Search for the cell housing the specified text and yield its (X, Y) center coordinate. 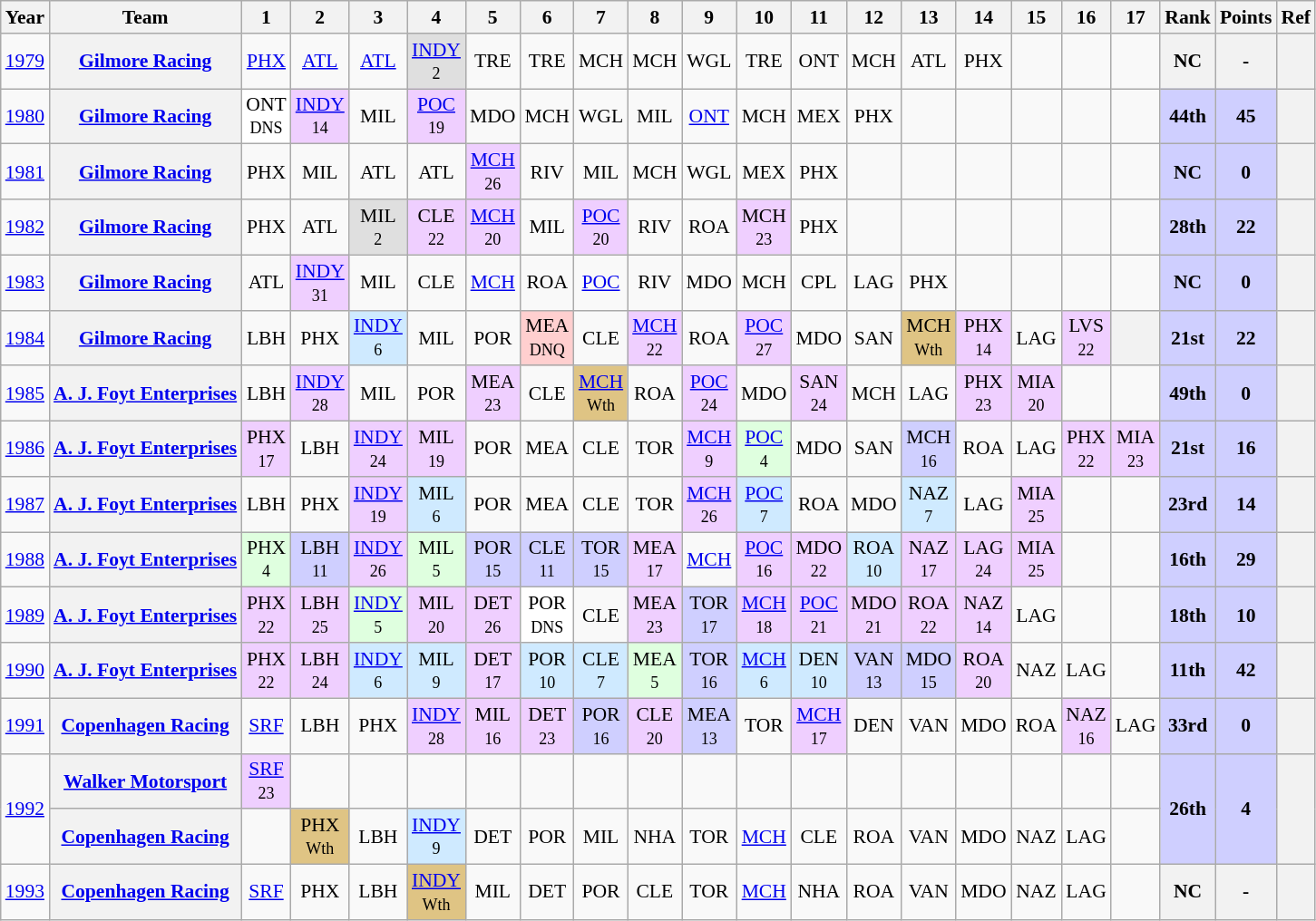
MIL9 (436, 671)
MCH18 (764, 615)
1989 (25, 615)
1983 (25, 283)
NAZ16 (1086, 725)
1985 (25, 393)
LBH25 (320, 615)
PHX17 (266, 450)
INDY9 (436, 838)
TOR17 (709, 615)
CLE7 (600, 671)
POR15 (493, 560)
12 (874, 17)
MCH23 (764, 227)
29 (1246, 560)
POC7 (764, 504)
POC27 (764, 337)
15 (1037, 17)
ONTDNS (266, 116)
Team (145, 17)
CPL (820, 283)
LVS22 (1086, 337)
ROA10 (874, 560)
Walker Motorsport (145, 781)
CLE22 (436, 227)
MDO22 (820, 560)
Ref (1296, 17)
POC16 (764, 560)
Rank (1188, 17)
CLE11 (548, 560)
MIL16 (493, 725)
28th (1188, 227)
18th (1188, 615)
ROA22 (929, 615)
MCH22 (655, 337)
MIL5 (436, 560)
POC (600, 283)
1984 (25, 337)
LBH24 (320, 671)
ROA20 (983, 671)
16th (1188, 560)
26th (1188, 809)
1993 (25, 892)
DET23 (548, 725)
1979 (25, 62)
MDO21 (874, 615)
MEA13 (709, 725)
PHX4 (266, 560)
Year (25, 17)
33rd (1188, 725)
INDY2 (436, 62)
SAN24 (820, 393)
42 (1246, 671)
6 (548, 17)
49th (1188, 393)
NAZ17 (929, 560)
INDY19 (378, 504)
NAZ7 (929, 504)
DET26 (493, 615)
1988 (25, 560)
Points (1246, 17)
1991 (25, 725)
INDY31 (320, 283)
44th (1188, 116)
TOR16 (709, 671)
MEA5 (655, 671)
TOR15 (600, 560)
PHX23 (983, 393)
SRF23 (266, 781)
MIL6 (436, 504)
MEADNQ (548, 337)
INDY24 (378, 450)
PORDNS (548, 615)
MCH6 (764, 671)
11 (820, 17)
MIA20 (1037, 393)
7 (600, 17)
1980 (25, 116)
5 (493, 17)
17 (1136, 17)
POC19 (436, 116)
MCH17 (820, 725)
MCH20 (493, 227)
1986 (25, 450)
45 (1246, 116)
NAZ14 (983, 615)
DET17 (493, 671)
LBH11 (320, 560)
23rd (1188, 504)
DEN (874, 725)
POC20 (600, 227)
MIA23 (1136, 450)
CLE20 (655, 725)
8 (655, 17)
MIL20 (436, 615)
1 (266, 17)
11th (1188, 671)
PHXWth (320, 838)
POC21 (820, 615)
1981 (25, 172)
MIL2 (378, 227)
MEA17 (655, 560)
MCH9 (709, 450)
POR16 (600, 725)
POR10 (548, 671)
MIL19 (436, 450)
1990 (25, 671)
INDY14 (320, 116)
3 (378, 17)
1987 (25, 504)
INDY5 (378, 615)
POC24 (709, 393)
9 (709, 17)
POC4 (764, 450)
2 (320, 17)
MCH16 (929, 450)
INDYWth (436, 892)
1992 (25, 809)
INDY26 (378, 560)
13 (929, 17)
1982 (25, 227)
PHX14 (983, 337)
MDO15 (929, 671)
VAN13 (874, 671)
LAG24 (983, 560)
DEN10 (820, 671)
